From the cell containing the given text, extract its center point as [x, y] coordinate. 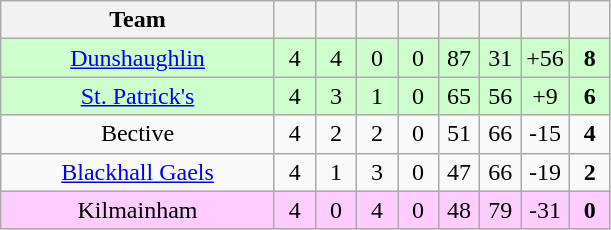
St. Patrick's [138, 96]
51 [460, 134]
65 [460, 96]
31 [500, 58]
Kilmainham [138, 210]
-15 [546, 134]
+9 [546, 96]
Team [138, 20]
-31 [546, 210]
8 [590, 58]
Blackhall Gaels [138, 172]
-19 [546, 172]
Dunshaughlin [138, 58]
48 [460, 210]
56 [500, 96]
+56 [546, 58]
47 [460, 172]
Bective [138, 134]
87 [460, 58]
79 [500, 210]
6 [590, 96]
